Search for the cell housing the specified text and yield its (x, y) center coordinate. 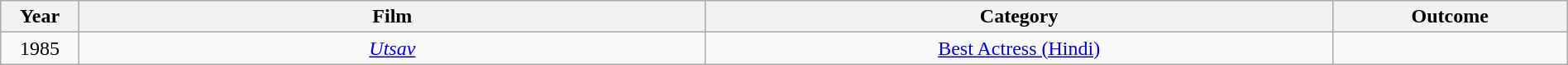
Utsav (392, 48)
Category (1019, 17)
Best Actress (Hindi) (1019, 48)
Film (392, 17)
1985 (40, 48)
Year (40, 17)
Outcome (1450, 17)
